Extract the (X, Y) coordinate from the center of the cell holding the provided text.  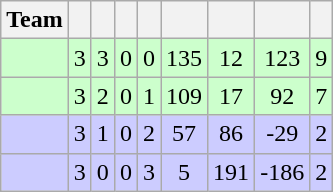
-29 (282, 134)
92 (282, 96)
135 (184, 58)
9 (322, 58)
191 (232, 172)
Team (35, 20)
123 (282, 58)
109 (184, 96)
7 (322, 96)
86 (232, 134)
17 (232, 96)
-186 (282, 172)
57 (184, 134)
5 (184, 172)
12 (232, 58)
